Search for the cell housing the specified text and yield its (X, Y) center coordinate. 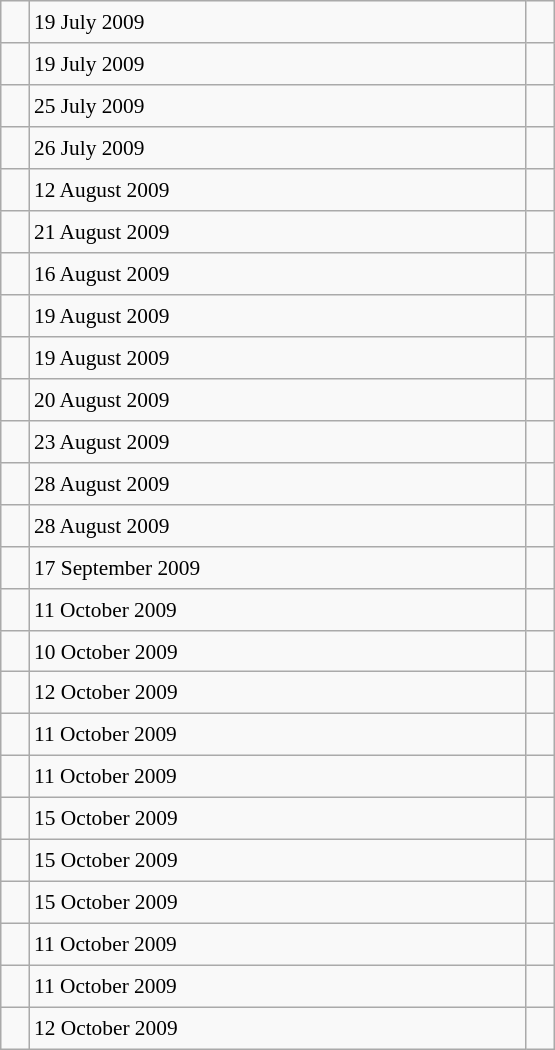
16 August 2009 (278, 274)
12 August 2009 (278, 190)
17 September 2009 (278, 567)
20 August 2009 (278, 399)
21 August 2009 (278, 232)
25 July 2009 (278, 106)
23 August 2009 (278, 441)
10 October 2009 (278, 651)
26 July 2009 (278, 148)
